Capture the cell that displays the provided text and extract its (x, y) central coordinate. 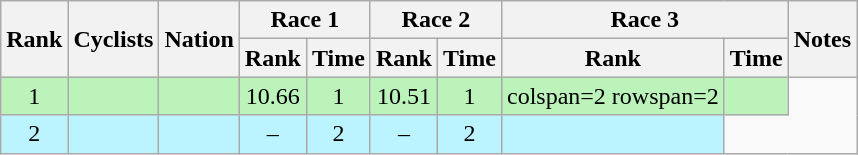
Nation (199, 39)
Cyclists (114, 39)
colspan=2 rowspan=2 (612, 96)
Race 1 (304, 20)
Race 2 (436, 20)
Race 3 (644, 20)
10.51 (404, 96)
Notes (822, 39)
10.66 (272, 96)
